Extract the [X, Y] coordinate from the center of the cell holding the provided text.  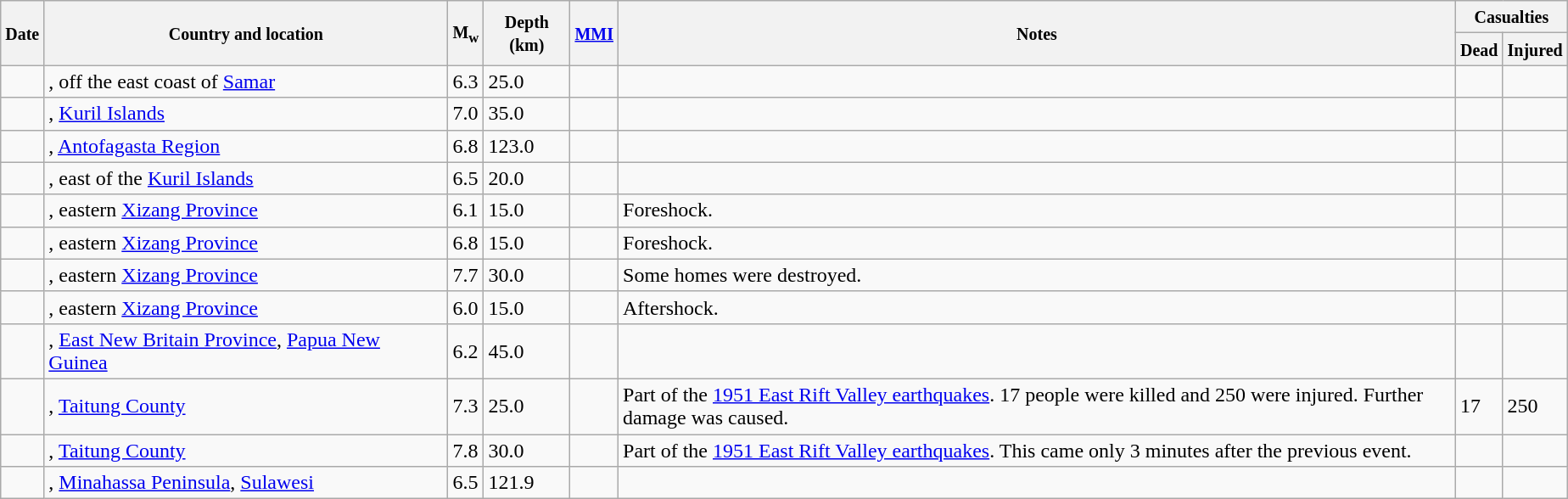
, east of the Kuril Islands [246, 178]
123.0 [527, 146]
7.0 [466, 114]
7.8 [466, 451]
Dead [1479, 49]
Aftershock. [1037, 307]
Part of the 1951 East Rift Valley earthquakes. This came only 3 minutes after the previous event. [1037, 451]
, Kuril Islands [246, 114]
Casualties [1511, 17]
, off the east coast of Samar [246, 81]
35.0 [527, 114]
, East New Britain Province, Papua New Guinea [246, 351]
MMI [594, 33]
6.3 [466, 81]
6.0 [466, 307]
20.0 [527, 178]
45.0 [527, 351]
121.9 [527, 483]
Some homes were destroyed. [1037, 275]
Injured [1535, 49]
Country and location [246, 33]
17 [1479, 406]
6.2 [466, 351]
Date [22, 33]
Part of the 1951 East Rift Valley earthquakes. 17 people were killed and 250 were injured. Further damage was caused. [1037, 406]
7.3 [466, 406]
250 [1535, 406]
Mw [466, 33]
Notes [1037, 33]
7.7 [466, 275]
6.1 [466, 210]
Depth (km) [527, 33]
, Minahassa Peninsula, Sulawesi [246, 483]
, Antofagasta Region [246, 146]
